Output the (X, Y) coordinate of the center of the cell containing the given text.  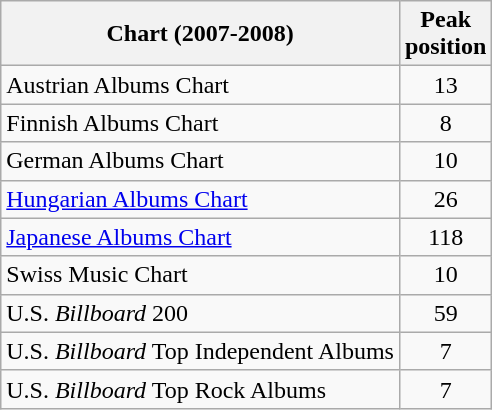
Hungarian Albums Chart (200, 199)
Finnish Albums Chart (200, 123)
Austrian Albums Chart (200, 85)
Swiss Music Chart (200, 275)
Japanese Albums Chart (200, 237)
8 (445, 123)
Peakposition (445, 34)
59 (445, 313)
U.S. Billboard Top Rock Albums (200, 389)
118 (445, 237)
26 (445, 199)
U.S. Billboard Top Independent Albums (200, 351)
13 (445, 85)
Chart (2007-2008) (200, 34)
German Albums Chart (200, 161)
U.S. Billboard 200 (200, 313)
